Locate the cell with the specified text and output its (x, y) center coordinate. 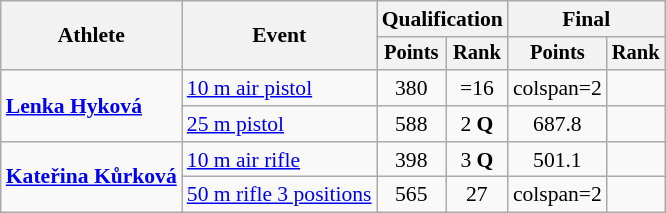
565 (412, 195)
10 m air pistol (280, 88)
Event (280, 36)
588 (412, 124)
2 Q (477, 124)
Qualification (442, 19)
Final (586, 19)
10 m air rifle (280, 160)
Athlete (92, 36)
27 (477, 195)
25 m pistol (280, 124)
50 m rifle 3 positions (280, 195)
=16 (477, 88)
687.8 (558, 124)
Kateřina Kůrková (92, 178)
380 (412, 88)
Lenka Hyková (92, 106)
3 Q (477, 160)
398 (412, 160)
501.1 (558, 160)
